Provide the (x, y) coordinate of the cell's center where the given text is located.  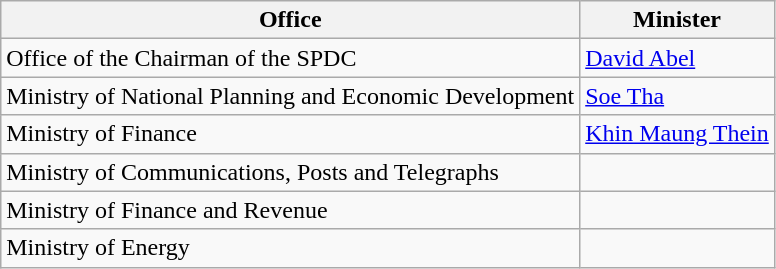
Soe Tha (678, 96)
Ministry of Communications, Posts and Telegraphs (290, 172)
Ministry of Finance and Revenue (290, 210)
Ministry of National Planning and Economic Development (290, 96)
Office (290, 20)
Minister (678, 20)
Office of the Chairman of the SPDC (290, 58)
Ministry of Energy (290, 248)
Khin Maung Thein (678, 134)
David Abel (678, 58)
Ministry of Finance (290, 134)
